Determine the [X, Y] coordinate at the center of the cell enclosing the given text.  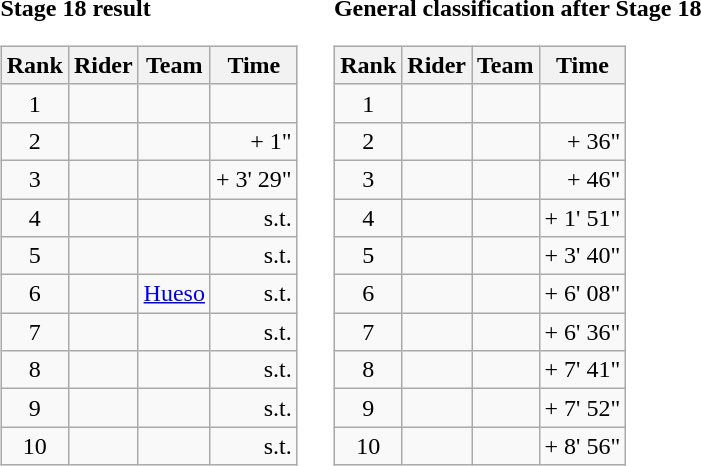
+ 3' 29" [254, 179]
+ 36" [582, 141]
+ 1" [254, 141]
+ 1' 51" [582, 217]
Hueso [174, 294]
+ 3' 40" [582, 256]
+ 7' 52" [582, 408]
+ 46" [582, 179]
+ 6' 36" [582, 332]
+ 6' 08" [582, 294]
+ 8' 56" [582, 446]
+ 7' 41" [582, 370]
